Return the (X, Y) coordinate for the center point of the cell that contains the specified text.  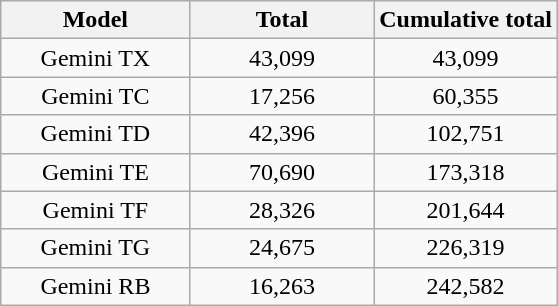
226,319 (466, 248)
102,751 (466, 134)
Gemini TF (96, 210)
201,644 (466, 210)
Cumulative total (466, 20)
242,582 (466, 286)
24,675 (282, 248)
Gemini RB (96, 286)
Gemini TD (96, 134)
17,256 (282, 96)
60,355 (466, 96)
Gemini TE (96, 172)
Gemini TC (96, 96)
16,263 (282, 286)
42,396 (282, 134)
Model (96, 20)
Gemini TX (96, 58)
Total (282, 20)
28,326 (282, 210)
Gemini TG (96, 248)
173,318 (466, 172)
70,690 (282, 172)
